From the cell containing the given text, extract its center point as [x, y] coordinate. 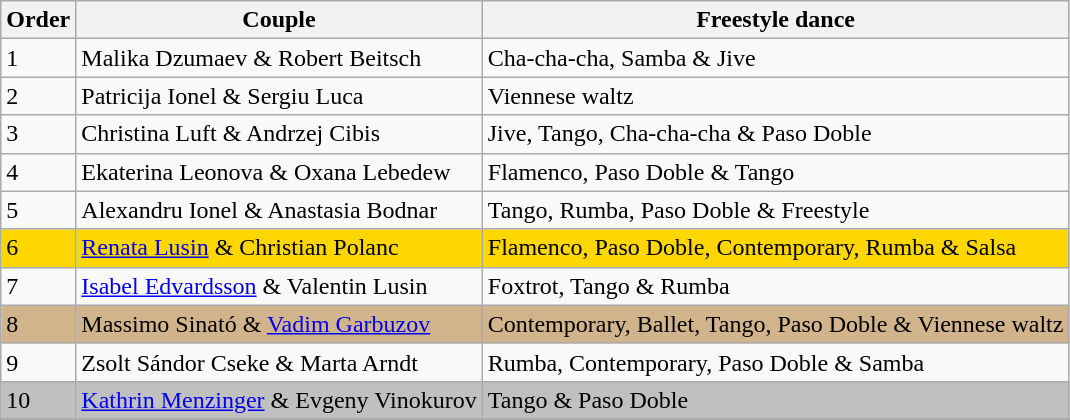
Tango & Paso Doble [776, 400]
Renata Lusin & Christian Polanc [279, 248]
Rumba, Contemporary, Paso Doble & Samba [776, 362]
Tango, Rumba, Paso Doble & Freestyle [776, 210]
Flamenco, Paso Doble & Tango [776, 172]
7 [38, 286]
2 [38, 96]
Zsolt Sándor Cseke & Marta Arndt [279, 362]
Order [38, 20]
1 [38, 58]
5 [38, 210]
Foxtrot, Tango & Rumba [776, 286]
Patricija Ionel & Sergiu Luca [279, 96]
Flamenco, Paso Doble, Contemporary, Rumba & Salsa [776, 248]
Alexandru Ionel & Anastasia Bodnar [279, 210]
Cha-cha-cha, Samba & Jive [776, 58]
4 [38, 172]
3 [38, 134]
6 [38, 248]
Freestyle dance [776, 20]
Christina Luft & Andrzej Cibis [279, 134]
Ekaterina Leonova & Oxana Lebedew [279, 172]
8 [38, 324]
Isabel Edvardsson & Valentin Lusin [279, 286]
Massimo Sinató & Vadim Garbuzov [279, 324]
Malika Dzumaev & Robert Beitsch [279, 58]
Contemporary, Ballet, Tango, Paso Doble & Viennese waltz [776, 324]
Couple [279, 20]
Jive, Tango, Cha-cha-cha & Paso Doble [776, 134]
9 [38, 362]
Kathrin Menzinger & Evgeny Vinokurov [279, 400]
Viennese waltz [776, 96]
10 [38, 400]
